Return the [X, Y] coordinate for the center point of the cell that contains the specified text.  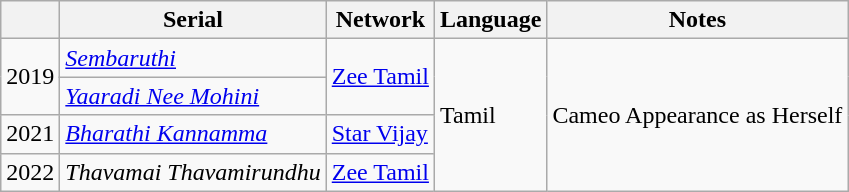
Serial [193, 20]
Language [490, 20]
Star Vijay [380, 134]
Yaaradi Nee Mohini [193, 96]
Bharathi Kannamma [193, 134]
Tamil [490, 115]
2021 [30, 134]
Thavamai Thavamirundhu [193, 172]
Cameo Appearance as Herself [698, 115]
Notes [698, 20]
Sembaruthi [193, 58]
2019 [30, 77]
2022 [30, 172]
Network [380, 20]
